Determine the (X, Y) coordinate at the center of the cell enclosing the given text.  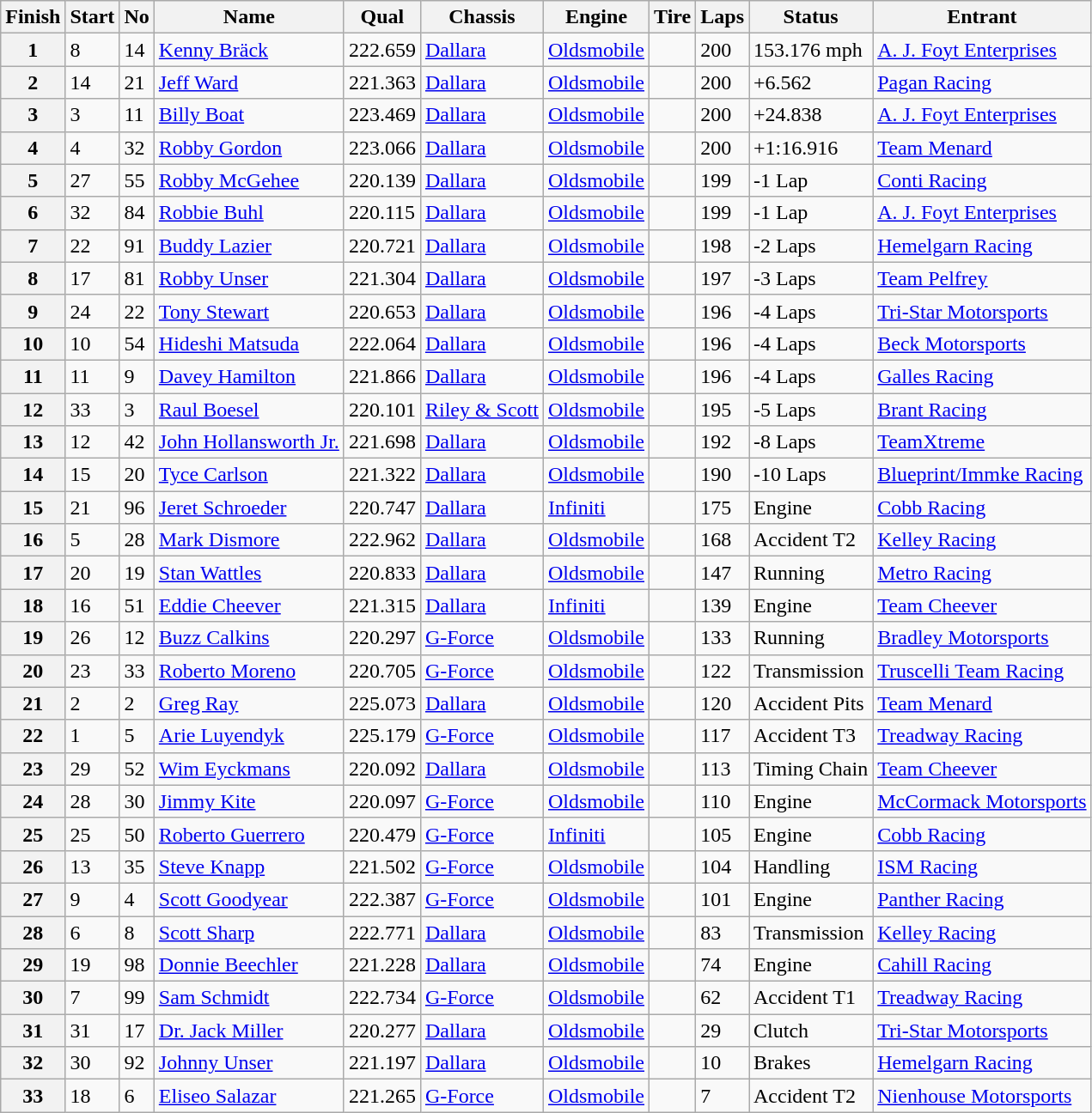
Tire (673, 17)
92 (137, 1063)
220.721 (381, 246)
Robby McGehee (249, 180)
105 (723, 834)
+24.838 (811, 115)
Tyce Carlson (249, 475)
222.064 (381, 344)
221.866 (381, 376)
Status (811, 17)
98 (137, 965)
Johnny Unser (249, 1063)
198 (723, 246)
133 (723, 638)
Pagan Racing (982, 82)
Handling (811, 867)
Accident T3 (811, 736)
Davey Hamilton (249, 376)
220.277 (381, 1031)
Steve Knapp (249, 867)
153.176 mph (811, 50)
TeamXtreme (982, 442)
Brakes (811, 1063)
Brant Racing (982, 410)
Scott Goodyear (249, 899)
74 (723, 965)
120 (723, 703)
110 (723, 801)
-8 Laps (811, 442)
Metro Racing (982, 573)
Galles Racing (982, 376)
Robby Gordon (249, 148)
Jeff Ward (249, 82)
222.771 (381, 932)
122 (723, 671)
223.066 (381, 148)
+6.562 (811, 82)
84 (137, 213)
221.315 (381, 605)
223.469 (381, 115)
192 (723, 442)
220.115 (381, 213)
Team Pelfrey (982, 278)
Buzz Calkins (249, 638)
35 (137, 867)
62 (723, 998)
220.705 (381, 671)
Raul Boesel (249, 410)
Mark Dismore (249, 540)
Greg Ray (249, 703)
John Hollansworth Jr. (249, 442)
220.747 (381, 508)
Clutch (811, 1031)
54 (137, 344)
83 (723, 932)
Bradley Motorsports (982, 638)
Start (93, 17)
221.363 (381, 82)
Eliseo Salazar (249, 1096)
-2 Laps (811, 246)
221.304 (381, 278)
195 (723, 410)
Robby Unser (249, 278)
147 (723, 573)
Chassis (481, 17)
Jimmy Kite (249, 801)
Donnie Beechler (249, 965)
81 (137, 278)
225.073 (381, 703)
222.659 (381, 50)
220.139 (381, 180)
99 (137, 998)
Roberto Guerrero (249, 834)
221.228 (381, 965)
220.653 (381, 311)
221.265 (381, 1096)
Panther Racing (982, 899)
220.101 (381, 410)
Nienhouse Motorsports (982, 1096)
220.097 (381, 801)
Laps (723, 17)
Kenny Bräck (249, 50)
+1:16.916 (811, 148)
Riley & Scott (481, 410)
221.502 (381, 867)
220.297 (381, 638)
Beck Motorsports (982, 344)
Dr. Jack Miller (249, 1031)
221.197 (381, 1063)
51 (137, 605)
Wim Eyckmans (249, 769)
52 (137, 769)
Accident T1 (811, 998)
Roberto Moreno (249, 671)
-3 Laps (811, 278)
220.833 (381, 573)
190 (723, 475)
Billy Boat (249, 115)
Robbie Buhl (249, 213)
Jeret Schroeder (249, 508)
Finish (33, 17)
-10 Laps (811, 475)
McCormack Motorsports (982, 801)
220.092 (381, 769)
222.387 (381, 899)
Arie Luyendyk (249, 736)
Stan Wattles (249, 573)
ISM Racing (982, 867)
221.698 (381, 442)
Scott Sharp (249, 932)
Timing Chain (811, 769)
222.734 (381, 998)
Tony Stewart (249, 311)
Entrant (982, 17)
Truscelli Team Racing (982, 671)
Buddy Lazier (249, 246)
221.322 (381, 475)
101 (723, 899)
-5 Laps (811, 410)
113 (723, 769)
220.479 (381, 834)
Name (249, 17)
Accident Pits (811, 703)
Blueprint/Immke Racing (982, 475)
Conti Racing (982, 180)
Cahill Racing (982, 965)
Qual (381, 17)
Sam Schmidt (249, 998)
91 (137, 246)
Eddie Cheever (249, 605)
175 (723, 508)
225.179 (381, 736)
168 (723, 540)
No (137, 17)
117 (723, 736)
222.962 (381, 540)
139 (723, 605)
Hideshi Matsuda (249, 344)
197 (723, 278)
42 (137, 442)
55 (137, 180)
104 (723, 867)
50 (137, 834)
96 (137, 508)
